Return [X, Y] of the center of cell containing provided text 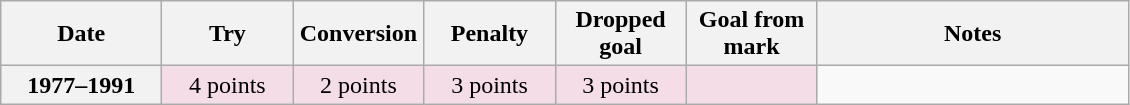
Notes [972, 34]
4 points [228, 85]
Dropped goal [620, 34]
Try [228, 34]
Conversion [358, 34]
Goal from mark [752, 34]
Penalty [490, 34]
2 points [358, 85]
Date [82, 34]
1977–1991 [82, 85]
